Determine the [x, y] coordinate at the center of the cell enclosing the given text.  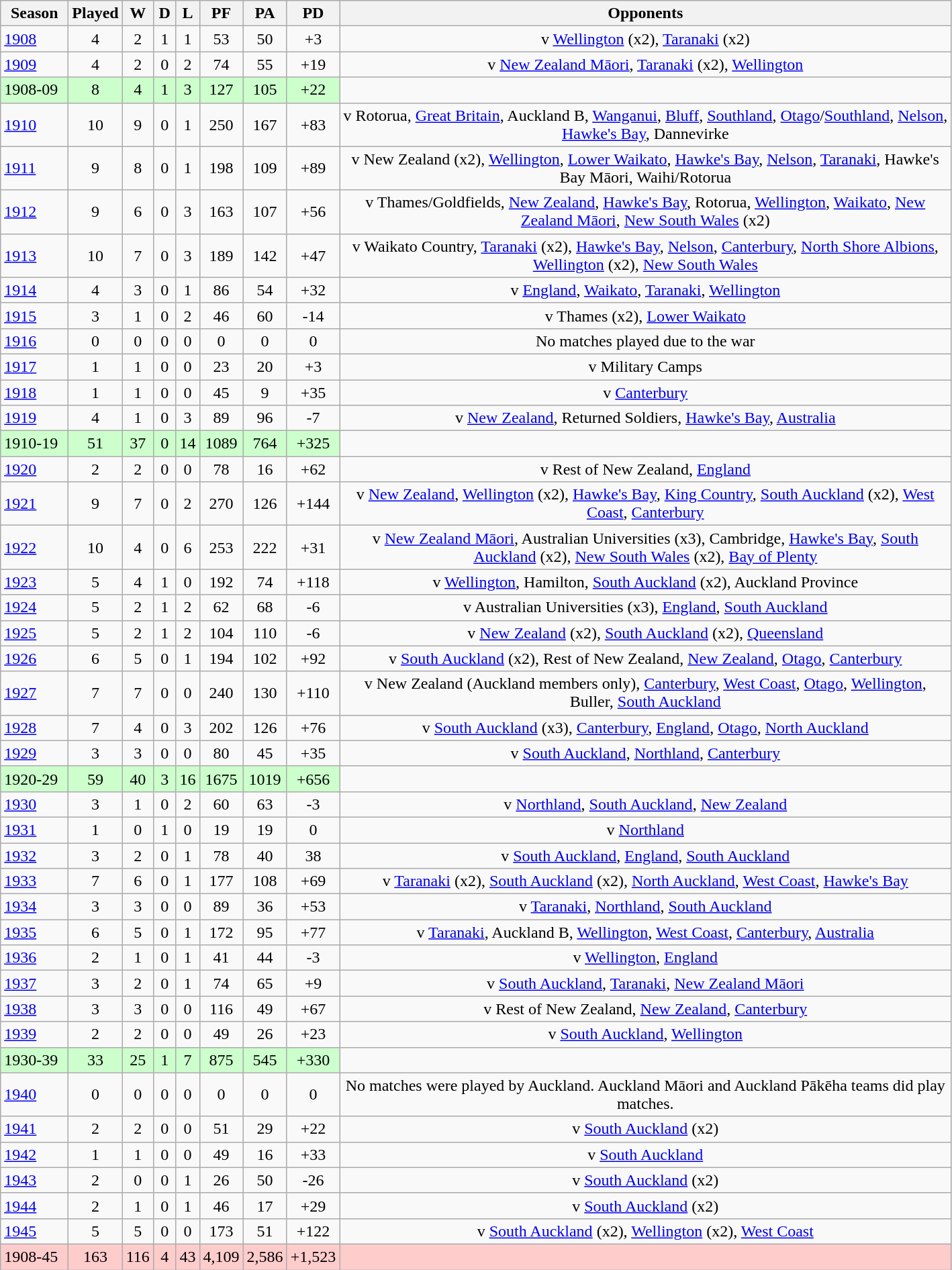
875 [222, 1060]
v Thames (x2), Lower Waikato [646, 315]
1911 [35, 168]
253 [222, 548]
v New Zealand (Auckland members only), Canterbury, West Coast, Otago, Wellington, Buller, South Auckland [646, 693]
80 [222, 753]
1921 [35, 503]
v Wellington, England [646, 958]
1933 [35, 881]
v Rest of New Zealand, New Zealand, Canterbury [646, 1009]
63 [265, 804]
v South Auckland (x3), Canterbury, England, Otago, North Auckland [646, 728]
+110 [313, 693]
1916 [35, 341]
+23 [313, 1034]
1927 [35, 693]
29 [265, 1129]
1910 [35, 125]
43 [188, 1257]
545 [265, 1060]
194 [222, 658]
1914 [35, 290]
D [164, 13]
1941 [35, 1129]
v Waikato Country, Taranaki (x2), Hawke's Bay, Nelson, Canterbury, North Shore Albions, Wellington (x2), New South Wales [646, 255]
1928 [35, 728]
1939 [35, 1034]
1918 [35, 393]
1942 [35, 1155]
+1,523 [313, 1257]
59 [95, 779]
+31 [313, 548]
v New Zealand Māori, Taranaki (x2), Wellington [646, 64]
v New Zealand (x2), Wellington, Lower Waikato, Hawke's Bay, Nelson, Taranaki, Hawke's Bay Māori, Waihi/Rotorua [646, 168]
No matches played due to the war [646, 341]
23 [222, 367]
v South Auckland, Taranaki, New Zealand Māori [646, 983]
1909 [35, 64]
55 [265, 64]
1925 [35, 633]
1930-39 [35, 1060]
v Northland [646, 830]
105 [265, 90]
v Taranaki (x2), South Auckland (x2), North Auckland, West Coast, Hawke's Bay [646, 881]
44 [265, 958]
+118 [313, 582]
No matches were played by Auckland. Auckland Māori and Auckland Pākēha teams did play matches. [646, 1094]
108 [265, 881]
v England, Waikato, Taranaki, Wellington [646, 290]
2,586 [265, 1257]
v Canterbury [646, 393]
+89 [313, 168]
130 [265, 693]
68 [265, 607]
v New Zealand, Wellington (x2), Hawke's Bay, King Country, South Auckland (x2), West Coast, Canterbury [646, 503]
+32 [313, 290]
110 [265, 633]
+325 [313, 444]
41 [222, 958]
95 [265, 932]
v Taranaki, Auckland B, Wellington, West Coast, Canterbury, Australia [646, 932]
127 [222, 90]
198 [222, 168]
173 [222, 1231]
v Wellington (x2), Taranaki (x2) [646, 39]
v New Zealand, Returned Soldiers, Hawke's Bay, Australia [646, 418]
v South Auckland, Wellington [646, 1034]
54 [265, 290]
+67 [313, 1009]
+33 [313, 1155]
v South Auckland (x2), Wellington (x2), West Coast [646, 1231]
1089 [222, 444]
1917 [35, 367]
1912 [35, 212]
v Australian Universities (x3), England, South Auckland [646, 607]
109 [265, 168]
+144 [313, 503]
v Northland, South Auckland, New Zealand [646, 804]
1931 [35, 830]
-7 [313, 418]
v Thames/Goldfields, New Zealand, Hawke's Bay, Rotorua, Wellington, Waikato, New Zealand Māori, New South Wales (x2) [646, 212]
1938 [35, 1009]
250 [222, 125]
v Rest of New Zealand, England [646, 469]
764 [265, 444]
1922 [35, 548]
1908 [35, 39]
17 [265, 1206]
v South Auckland, England, South Auckland [646, 856]
38 [313, 856]
v Rotorua, Great Britain, Auckland B, Wanganui, Bluff, Southland, Otago/Southland, Nelson, Hawke's Bay, Dannevirke [646, 125]
1934 [35, 907]
177 [222, 881]
1920 [35, 469]
25 [138, 1060]
1923 [35, 582]
+330 [313, 1060]
+92 [313, 658]
Played [95, 13]
1944 [35, 1206]
v New Zealand Māori, Australian Universities (x3), Cambridge, Hawke's Bay, South Auckland (x2), New South Wales (x2), Bay of Plenty [646, 548]
+47 [313, 255]
222 [265, 548]
1936 [35, 958]
1675 [222, 779]
86 [222, 290]
96 [265, 418]
107 [265, 212]
1926 [35, 658]
1908-09 [35, 90]
v South Auckland (x2), Rest of New Zealand, New Zealand, Otago, Canterbury [646, 658]
33 [95, 1060]
192 [222, 582]
14 [188, 444]
189 [222, 255]
-26 [313, 1180]
Opponents [646, 13]
v Taranaki, Northland, South Auckland [646, 907]
1932 [35, 856]
36 [265, 907]
1937 [35, 983]
+56 [313, 212]
104 [222, 633]
-14 [313, 315]
20 [265, 367]
v Military Camps [646, 367]
1910-19 [35, 444]
v South Auckland [646, 1155]
167 [265, 125]
172 [222, 932]
PA [265, 13]
W [138, 13]
+77 [313, 932]
v South Auckland, Northland, Canterbury [646, 753]
+19 [313, 64]
1915 [35, 315]
1913 [35, 255]
270 [222, 503]
1924 [35, 607]
102 [265, 658]
+53 [313, 907]
65 [265, 983]
62 [222, 607]
+62 [313, 469]
+29 [313, 1206]
240 [222, 693]
L [188, 13]
Season [35, 13]
+83 [313, 125]
1935 [35, 932]
+69 [313, 881]
1920-29 [35, 779]
4,109 [222, 1257]
1940 [35, 1094]
142 [265, 255]
202 [222, 728]
1930 [35, 804]
+656 [313, 779]
1929 [35, 753]
1019 [265, 779]
PF [222, 13]
+122 [313, 1231]
1908-45 [35, 1257]
1919 [35, 418]
37 [138, 444]
PD [313, 13]
v New Zealand (x2), South Auckland (x2), Queensland [646, 633]
1945 [35, 1231]
v Wellington, Hamilton, South Auckland (x2), Auckland Province [646, 582]
53 [222, 39]
+9 [313, 983]
1943 [35, 1180]
+76 [313, 728]
